Provide the [X, Y] coordinate of the cell's center where the given text is located.  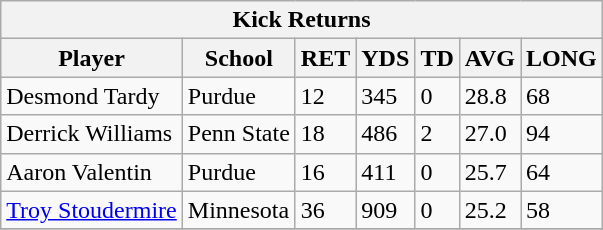
Troy Stoudermire [92, 210]
94 [562, 134]
TD [437, 58]
68 [562, 96]
64 [562, 172]
411 [386, 172]
16 [325, 172]
36 [325, 210]
58 [562, 210]
School [238, 58]
Minnesota [238, 210]
RET [325, 58]
Desmond Tardy [92, 96]
18 [325, 134]
YDS [386, 58]
345 [386, 96]
Penn State [238, 134]
Aaron Valentin [92, 172]
2 [437, 134]
25.7 [490, 172]
28.8 [490, 96]
909 [386, 210]
27.0 [490, 134]
486 [386, 134]
12 [325, 96]
AVG [490, 58]
25.2 [490, 210]
Player [92, 58]
LONG [562, 58]
Derrick Williams [92, 134]
Kick Returns [302, 20]
